Determine the (X, Y) coordinate at the center of the cell enclosing the given text.  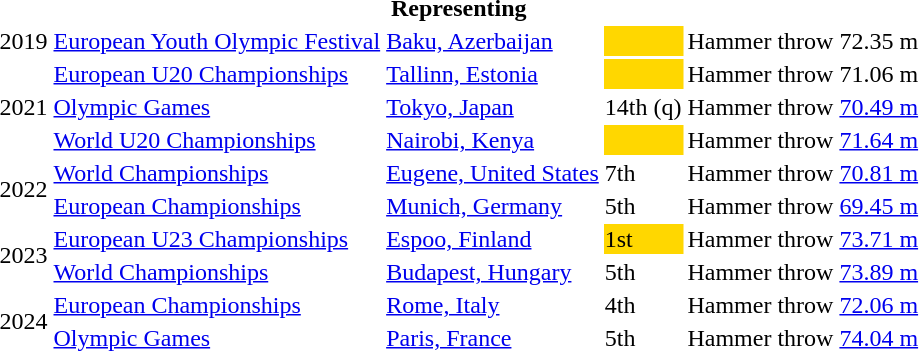
Rome, Italy (493, 305)
Tokyo, Japan (493, 107)
1st (643, 239)
European U20 Championships (217, 74)
Munich, Germany (493, 206)
Espoo, Finland (493, 239)
7th (643, 173)
World U20 Championships (217, 140)
Baku, Azerbaijan (493, 41)
European U23 Championships (217, 239)
Eugene, United States (493, 173)
Olympic Games (217, 107)
4th (643, 305)
European Youth Olympic Festival (217, 41)
Nairobi, Kenya (493, 140)
14th (q) (643, 107)
Budapest, Hungary (493, 272)
Tallinn, Estonia (493, 74)
